Capture the cell that displays the provided text and extract its [X, Y] central coordinate. 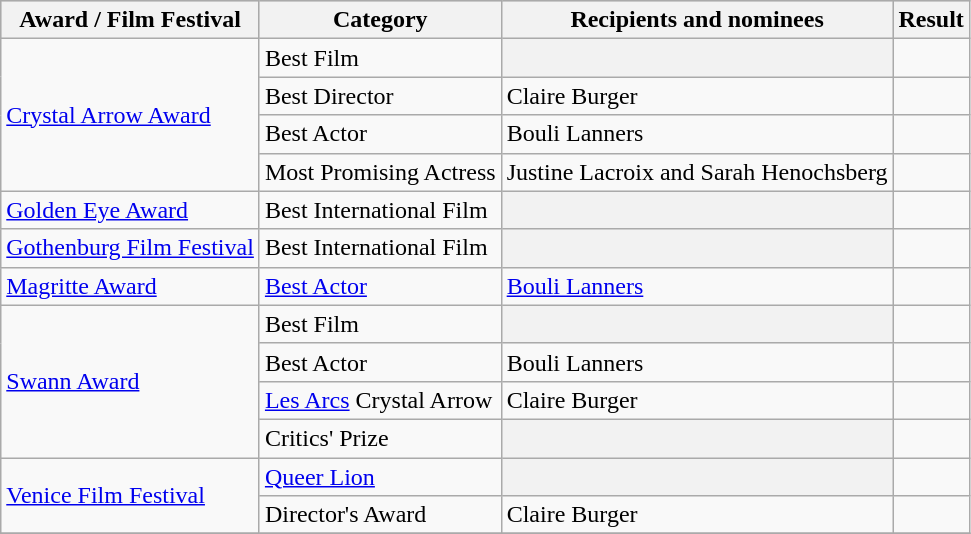
Queer Lion [380, 477]
Best Director [380, 96]
Swann Award [130, 381]
Crystal Arrow Award [130, 115]
Gothenburg Film Festival [130, 248]
Justine Lacroix and Sarah Henochsberg [697, 172]
Magritte Award [130, 286]
Most Promising Actress [380, 172]
Critics' Prize [380, 438]
Venice Film Festival [130, 496]
Les Arcs Crystal Arrow [380, 400]
Award / Film Festival [130, 20]
Result [931, 20]
Category [380, 20]
Director's Award [380, 515]
Golden Eye Award [130, 210]
Recipients and nominees [697, 20]
